Pinpoint the cell where the given text exists, returning its (x, y) midpoint coordinate. 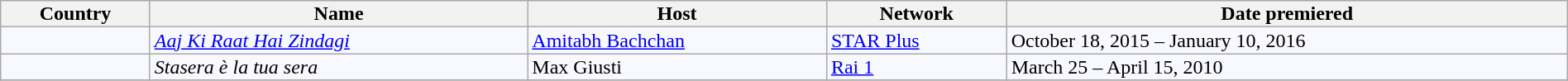
October 18, 2015 – January 10, 2016 (1287, 40)
Date premiered (1287, 14)
Max Giusti (677, 67)
Host (677, 14)
Rai 1 (916, 67)
Aaj Ki Raat Hai Zindagi (339, 40)
March 25 – April 15, 2010 (1287, 67)
Stasera è la tua sera (339, 67)
Network (916, 14)
Amitabh Bachchan (677, 40)
STAR Plus (916, 40)
Name (339, 14)
Country (76, 14)
